Scan for the cell matching the given text and deliver its [X, Y] coordinate at center. 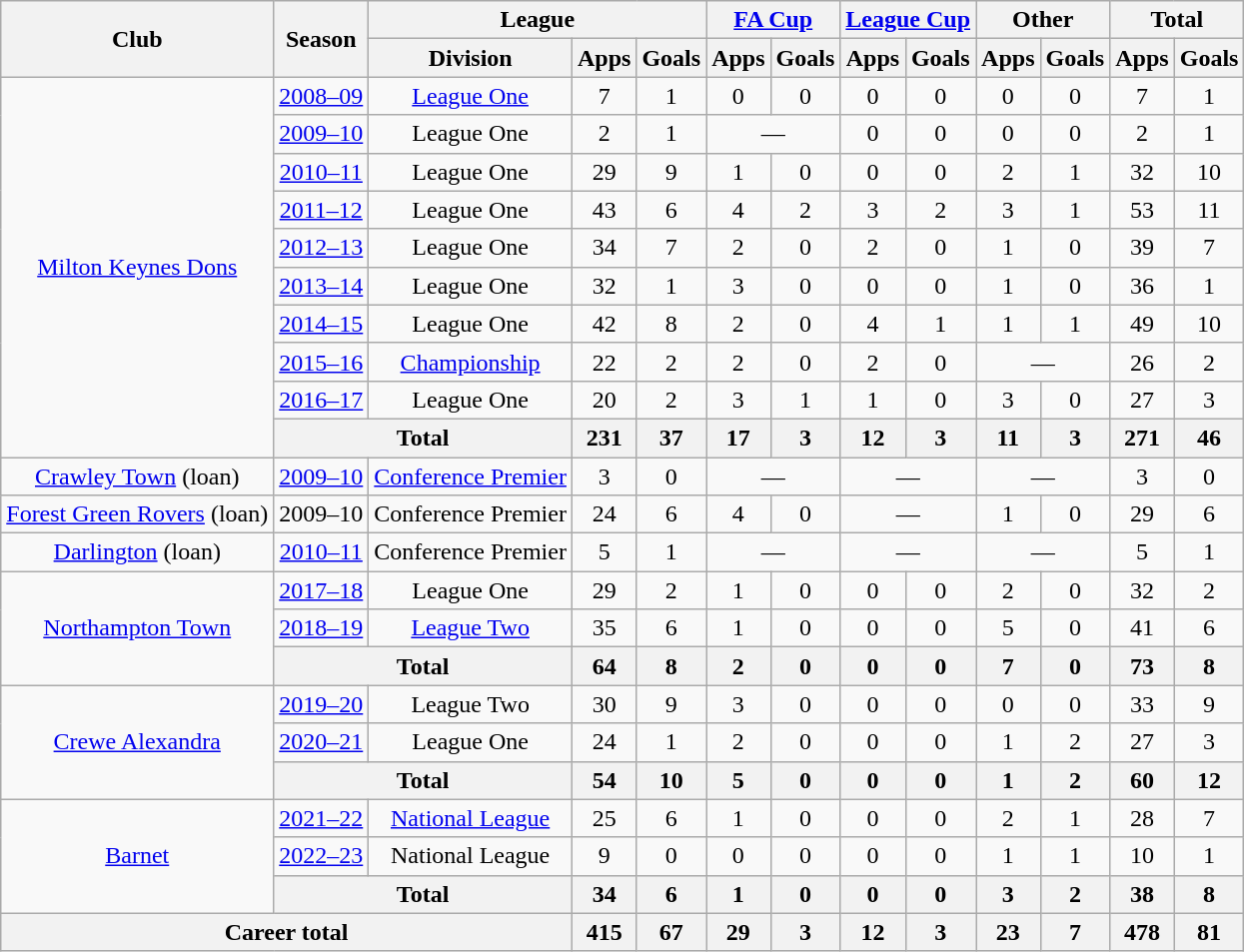
42 [604, 324]
22 [604, 362]
Barnet [138, 856]
54 [604, 780]
2011–12 [322, 210]
2012–13 [322, 248]
Northampton Town [138, 628]
35 [604, 628]
Season [322, 39]
478 [1142, 932]
38 [1142, 894]
2014–15 [322, 324]
Division [471, 58]
2016–17 [322, 400]
17 [738, 438]
415 [604, 932]
Other [1043, 20]
2020–21 [322, 742]
60 [1142, 780]
23 [1008, 932]
37 [671, 438]
20 [604, 400]
2015–16 [322, 362]
81 [1209, 932]
2018–19 [322, 628]
46 [1209, 438]
Milton Keynes Dons [138, 268]
2019–20 [322, 704]
2022–23 [322, 856]
2013–14 [322, 286]
25 [604, 818]
271 [1142, 438]
33 [1142, 704]
Darlington (loan) [138, 552]
2008–09 [322, 96]
64 [604, 666]
39 [1142, 248]
Career total [287, 932]
2021–22 [322, 818]
Crewe Alexandra [138, 742]
Championship [471, 362]
FA Cup [773, 20]
41 [1142, 628]
2017–18 [322, 590]
Forest Green Rovers (loan) [138, 514]
73 [1142, 666]
53 [1142, 210]
36 [1142, 286]
28 [1142, 818]
League Cup [908, 20]
43 [604, 210]
231 [604, 438]
League [538, 20]
Club [138, 39]
Crawley Town (loan) [138, 476]
49 [1142, 324]
26 [1142, 362]
67 [671, 932]
30 [604, 704]
